Provide the (x, y) coordinate of the cell's center where the given text is located.  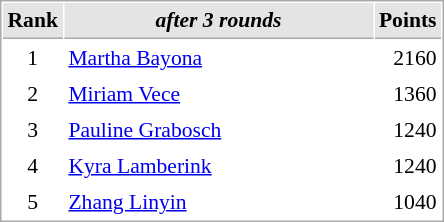
2160 (408, 57)
Kyra Lamberink (218, 165)
2 (32, 93)
Miriam Vece (218, 93)
1 (32, 57)
Points (408, 21)
after 3 rounds (218, 21)
3 (32, 129)
Martha Bayona (218, 57)
1040 (408, 201)
Zhang Linyin (218, 201)
5 (32, 201)
4 (32, 165)
Pauline Grabosch (218, 129)
Rank (32, 21)
1360 (408, 93)
